Pinpoint the cell where the given text exists, returning its (x, y) midpoint coordinate. 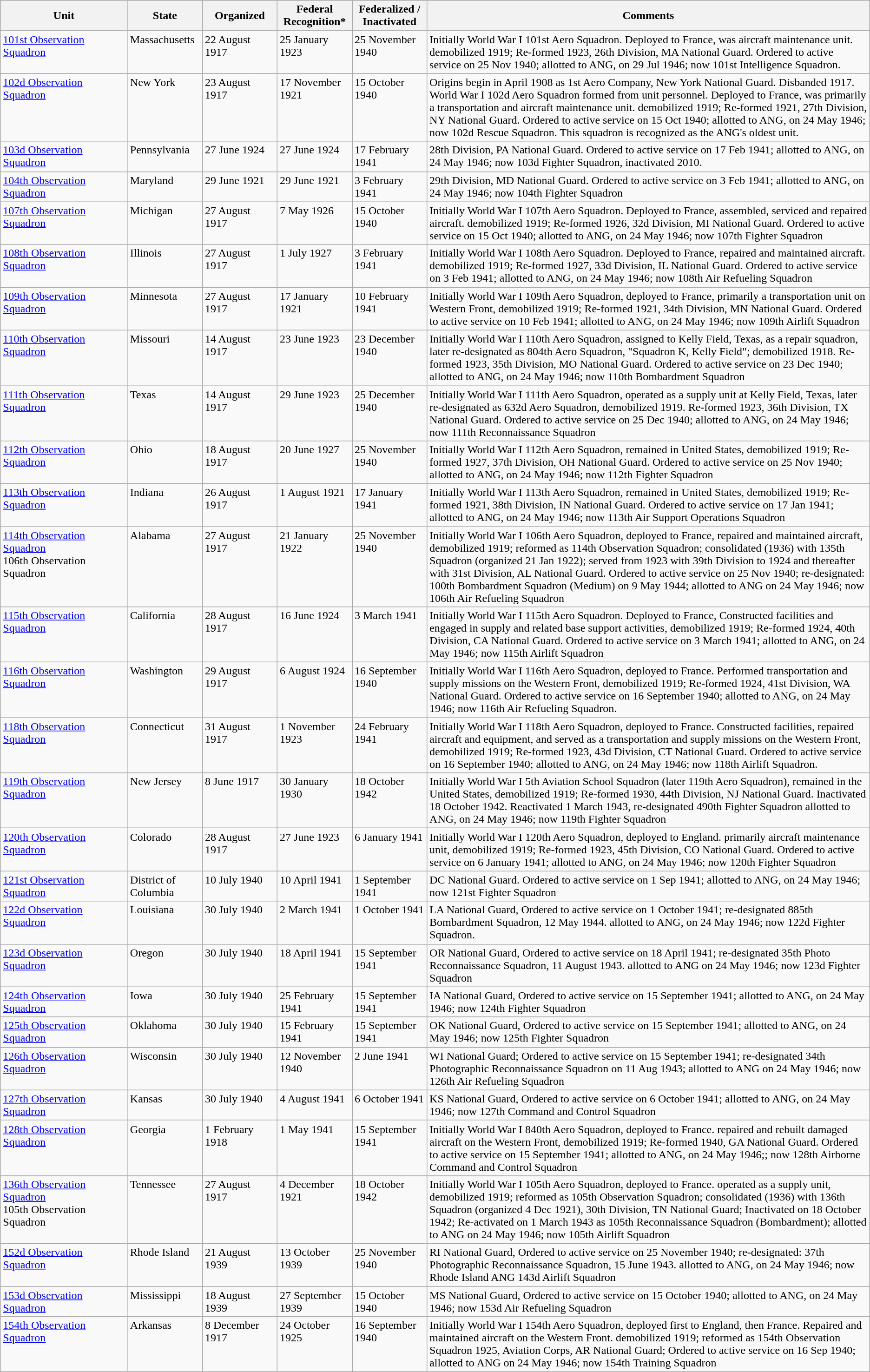
21 January 1922 (314, 566)
111th Observation Squadron (64, 413)
24 October 1925 (314, 1344)
103d Observation Squadron (64, 156)
27 September 1939 (314, 1301)
125th Observation Squadron (64, 1032)
8 June 1917 (240, 800)
Indiana (165, 505)
107th Observation Squadron (64, 223)
153d Observation Squadron (64, 1301)
128th Observation Squadron (64, 1148)
Arkansas (165, 1344)
13 October 1939 (314, 1265)
24 February 1941 (389, 745)
Massachusetts (165, 52)
FederalRecognition* (314, 16)
16 June 1924 (314, 635)
6 October 1941 (389, 1105)
IA National Guard, Ordered to active service on 15 September 1941; allotted to ANG, on 24 May 1946; now 124th Fighter Squadron (649, 1002)
20 June 1927 (314, 462)
DC National Guard. Ordered to active service on 1 Sep 1941; allotted to ANG, on 24 May 1946; now 121st Fighter Squadron (649, 886)
8 December 1917 (240, 1344)
Illinois (165, 266)
California (165, 635)
Louisiana (165, 923)
Ohio (165, 462)
10 February 1941 (389, 309)
7 May 1926 (314, 223)
101st Observation Squadron (64, 52)
1 September 1941 (389, 886)
25 January 1923 (314, 52)
30 January 1930 (314, 800)
17 November 1921 (314, 107)
25 December 1940 (389, 413)
22 August 1917 (240, 52)
25 February 1941 (314, 1002)
120th Observation Squadron (64, 850)
119th Observation Squadron (64, 800)
Iowa (165, 1002)
District of Columbia (165, 886)
17 January 1921 (314, 309)
121st Observation Squadron (64, 886)
154th Observation Squadron (64, 1344)
MS National Guard, Ordered to active service on 15 October 1940; allotted to ANG, on 24 May 1946; now 153d Air Refueling Squadron (649, 1301)
OK National Guard, Ordered to active service on 15 September 1941; allotted to ANG, on 24 May 1946; now 125th Fighter Squadron (649, 1032)
23 December 1940 (389, 358)
10 April 1941 (314, 886)
Colorado (165, 850)
1 February 1918 (240, 1148)
Organized (240, 16)
29th Division, MD National Guard. Ordered to active service on 3 Feb 1941; allotted to ANG, on 24 May 1946; now 104th Fighter Squadron (649, 187)
Missouri (165, 358)
Mississippi (165, 1301)
Georgia (165, 1148)
2 June 1941 (389, 1069)
104th Observation Squadron (64, 187)
1 October 1941 (389, 923)
Comments (649, 16)
102d Observation Squadron (64, 107)
18 August 1917 (240, 462)
Federalized /Inactivated (389, 16)
Wisconsin (165, 1069)
Washington (165, 690)
109th Observation Squadron (64, 309)
23 June 1923 (314, 358)
124th Observation Squadron (64, 1002)
10 July 1940 (240, 886)
Oklahoma (165, 1032)
Minnesota (165, 309)
114th Observation Squadron106th Observation Squadron (64, 566)
115th Observation Squadron (64, 635)
152d Observation Squadron (64, 1265)
Unit (64, 16)
113th Observation Squadron (64, 505)
122d Observation Squadron (64, 923)
18 April 1941 (314, 965)
Kansas (165, 1105)
3 March 1941 (389, 635)
29 August 1917 (240, 690)
Maryland (165, 187)
Texas (165, 413)
15 February 1941 (314, 1032)
21 August 1939 (240, 1265)
Connecticut (165, 745)
108th Observation Squadron (64, 266)
23 August 1917 (240, 107)
18 August 1939 (240, 1301)
Tennessee (165, 1209)
116th Observation Squadron (64, 690)
Alabama (165, 566)
29 June 1923 (314, 413)
136th Observation Squadron105th Observation Squadron (64, 1209)
112th Observation Squadron (64, 462)
126th Observation Squadron (64, 1069)
State (165, 16)
Pennsylvania (165, 156)
118th Observation Squadron (64, 745)
6 August 1924 (314, 690)
110th Observation Squadron (64, 358)
1 August 1921 (314, 505)
New York (165, 107)
127th Observation Squadron (64, 1105)
1 July 1927 (314, 266)
27 June 1923 (314, 850)
Oregon (165, 965)
Rhode Island (165, 1265)
12 November 1940 (314, 1069)
6 January 1941 (389, 850)
123d Observation Squadron (64, 965)
4 December 1921 (314, 1209)
2 March 1941 (314, 923)
31 August 1917 (240, 745)
17 February 1941 (389, 156)
26 August 1917 (240, 505)
Michigan (165, 223)
17 January 1941 (389, 505)
4 August 1941 (314, 1105)
1 November 1923 (314, 745)
1 May 1941 (314, 1148)
New Jersey (165, 800)
KS National Guard, Ordered to active service on 6 October 1941; allotted to ANG, on 24 May 1946; now 127th Command and Control Squadron (649, 1105)
